Extract the [X, Y] coordinate from the center of the cell holding the provided text.  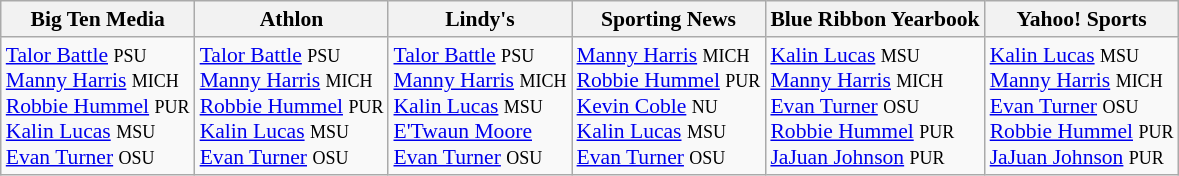
Manny Harris MICHRobbie Hummel PURKevin Coble NUKalin Lucas MSUEvan Turner OSU [669, 106]
Yahoo! Sports [1082, 19]
Sporting News [669, 19]
Big Ten Media [98, 19]
Blue Ribbon Yearbook [874, 19]
Lindy's [480, 19]
Talor Battle PSUManny Harris MICHKalin Lucas MSUE'Twaun MooreEvan Turner OSU [480, 106]
Athlon [292, 19]
